Return the (x, y) coordinate for the center point of the cell that contains the specified text.  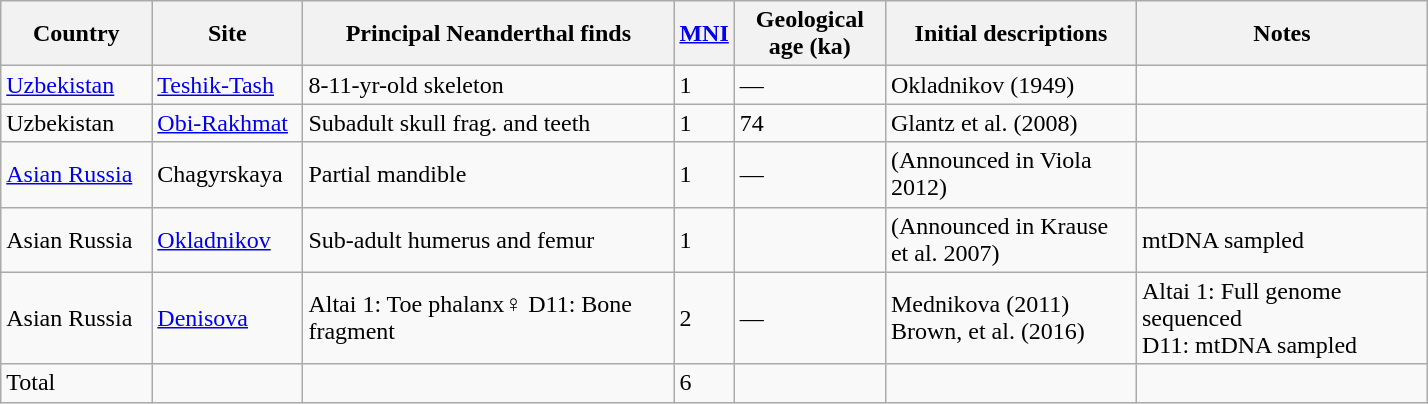
Subadult skull frag. and teeth (488, 123)
(Announced in Krause et al. 2007) (1010, 240)
Okladnikov (1949) (1010, 85)
Obi-Rakhmat (228, 123)
MNI (704, 34)
Sub-adult humerus and femur (488, 240)
Principal Neanderthal finds (488, 34)
Site (228, 34)
6 (704, 383)
Partial mandible (488, 174)
Geological age (ka) (810, 34)
Glantz et al. (2008) (1010, 123)
Altai 1: Toe phalanx♀ D11: Bone fragment (488, 318)
Altai 1: Full genome sequencedD11: mtDNA sampled (1282, 318)
Initial descriptions (1010, 34)
Denisova (228, 318)
Total (76, 383)
Notes (1282, 34)
Mednikova (2011)Brown, et al. (2016) (1010, 318)
Country (76, 34)
Teshik-Tash (228, 85)
(Announced in Viola 2012) (1010, 174)
mtDNA sampled (1282, 240)
2 (704, 318)
Okladnikov (228, 240)
Chagyrskaya (228, 174)
8-11-yr-old skeleton (488, 85)
74 (810, 123)
